Extract the [X, Y] coordinate from the center of the cell holding the provided text.  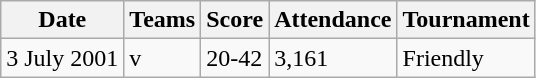
3 July 2001 [62, 58]
Date [62, 20]
3,161 [333, 58]
Attendance [333, 20]
Teams [162, 20]
20-42 [235, 58]
Score [235, 20]
v [162, 58]
Friendly [466, 58]
Tournament [466, 20]
